Find where the given text appears and provide that cell's center as (X, Y) coordinate. 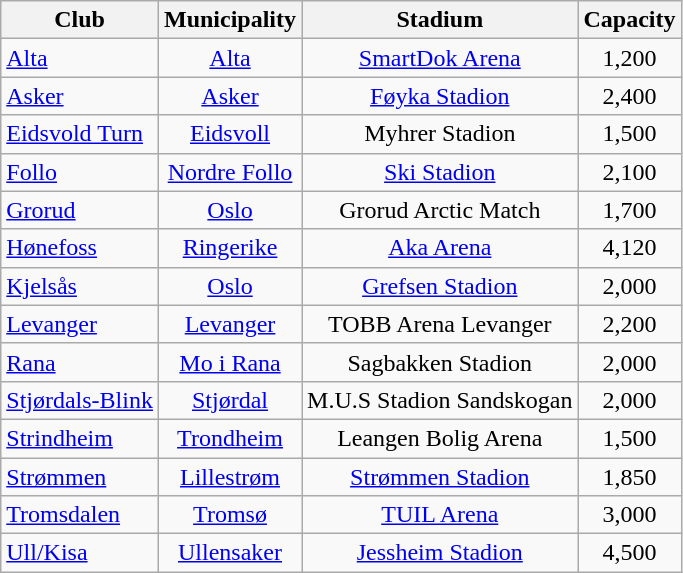
Capacity (630, 20)
Myhrer Stadion (440, 134)
Club (80, 20)
Grorud (80, 210)
Ull/Kisa (80, 553)
2,100 (630, 172)
Trondheim (230, 438)
1,200 (630, 58)
Aka Arena (440, 248)
3,000 (630, 515)
2,200 (630, 324)
Hønefoss (80, 248)
Leangen Bolig Arena (440, 438)
Kjelsås (80, 286)
Lillestrøm (230, 477)
Stjørdal (230, 400)
Tromsø (230, 515)
Nordre Follo (230, 172)
Grorud Arctic Match (440, 210)
Stjørdals-Blink (80, 400)
TUIL Arena (440, 515)
TOBB Arena Levanger (440, 324)
Jessheim Stadion (440, 553)
Strømmen Stadion (440, 477)
Stadium (440, 20)
Rana (80, 362)
1,850 (630, 477)
Eidsvold Turn (80, 134)
Grefsen Stadion (440, 286)
Ringerike (230, 248)
Strindheim (80, 438)
Strømmen (80, 477)
Ski Stadion (440, 172)
Follo (80, 172)
Eidsvoll (230, 134)
Sagbakken Stadion (440, 362)
Municipality (230, 20)
2,400 (630, 96)
Mo i Rana (230, 362)
Tromsdalen (80, 515)
SmartDok Arena (440, 58)
4,500 (630, 553)
4,120 (630, 248)
Føyka Stadion (440, 96)
M.U.S Stadion Sandskogan (440, 400)
1,700 (630, 210)
Ullensaker (230, 553)
